From the cell containing the given text, extract its center point as (x, y) coordinate. 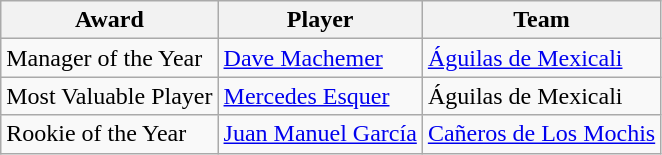
Mercedes Esquer (320, 96)
Rookie of the Year (110, 134)
Dave Machemer (320, 58)
Juan Manuel García (320, 134)
Award (110, 20)
Manager of the Year (110, 58)
Team (541, 20)
Most Valuable Player (110, 96)
Cañeros de Los Mochis (541, 134)
Player (320, 20)
